Scan for the cell matching the given text and deliver its [x, y] coordinate at center. 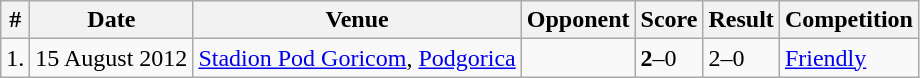
Score [669, 20]
15 August 2012 [112, 58]
# [16, 20]
Competition [848, 20]
Friendly [848, 58]
Stadion Pod Goricom, Podgorica [357, 58]
Opponent [578, 20]
Date [112, 20]
1. [16, 58]
Venue [357, 20]
Result [741, 20]
